From the cell containing the given text, extract its center point as [x, y] coordinate. 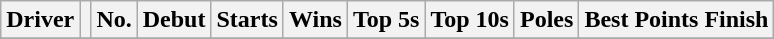
Top 5s [386, 20]
Wins [315, 20]
Starts [247, 20]
Driver [40, 20]
No. [114, 20]
Top 10s [470, 20]
Best Points Finish [676, 20]
Debut [174, 20]
Poles [546, 20]
